Extract the (x, y) coordinate from the center of the cell holding the provided text.  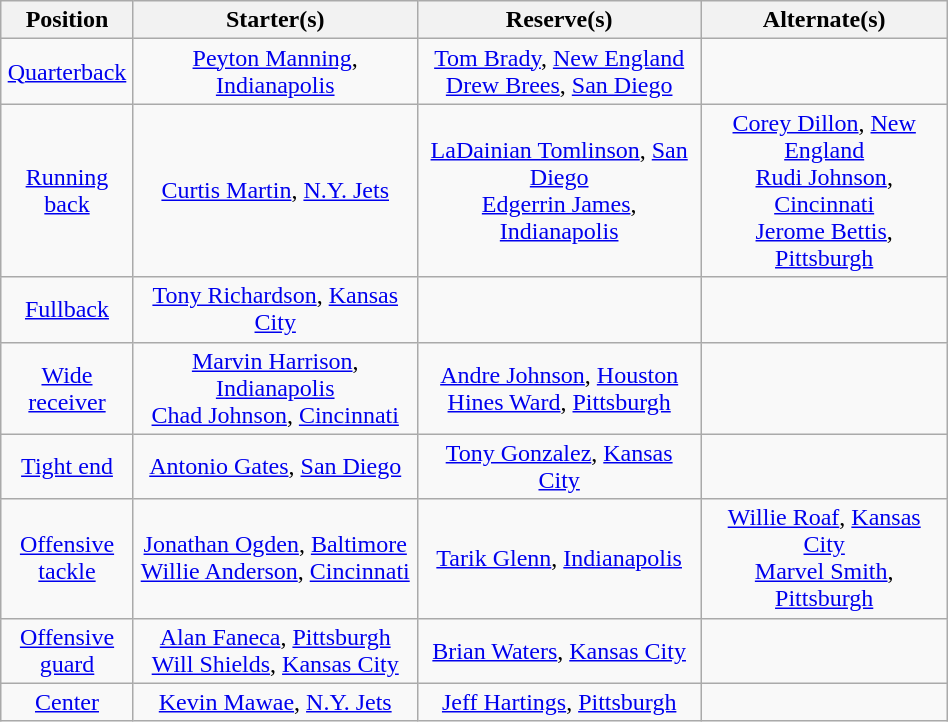
Tony Gonzalez, Kansas City (559, 466)
Tom Brady, New England Drew Brees, San Diego (559, 72)
Peyton Manning, Indianapolis (275, 72)
Offensive tackle (67, 558)
Jeff Hartings, Pittsburgh (559, 702)
Brian Waters, Kansas City (559, 650)
Offensive guard (67, 650)
Tight end (67, 466)
Antonio Gates, San Diego (275, 466)
Corey Dillon, New England Rudi Johnson, Cincinnati Jerome Bettis, Pittsburgh (824, 190)
Andre Johnson, Houston Hines Ward, Pittsburgh (559, 388)
Running back (67, 190)
Alternate(s) (824, 20)
Marvin Harrison, Indianapolis Chad Johnson, Cincinnati (275, 388)
Tarik Glenn, Indianapolis (559, 558)
Tony Richardson, Kansas City (275, 310)
Alan Faneca, Pittsburgh Will Shields, Kansas City (275, 650)
Jonathan Ogden, Baltimore Willie Anderson, Cincinnati (275, 558)
Curtis Martin, N.Y. Jets (275, 190)
Starter(s) (275, 20)
Willie Roaf, Kansas City Marvel Smith, Pittsburgh (824, 558)
Wide receiver (67, 388)
Fullback (67, 310)
Kevin Mawae, N.Y. Jets (275, 702)
Center (67, 702)
Reserve(s) (559, 20)
Position (67, 20)
Quarterback (67, 72)
LaDainian Tomlinson, San Diego Edgerrin James, Indianapolis (559, 190)
